Locate the cell with the specified text and output its [X, Y] center coordinate. 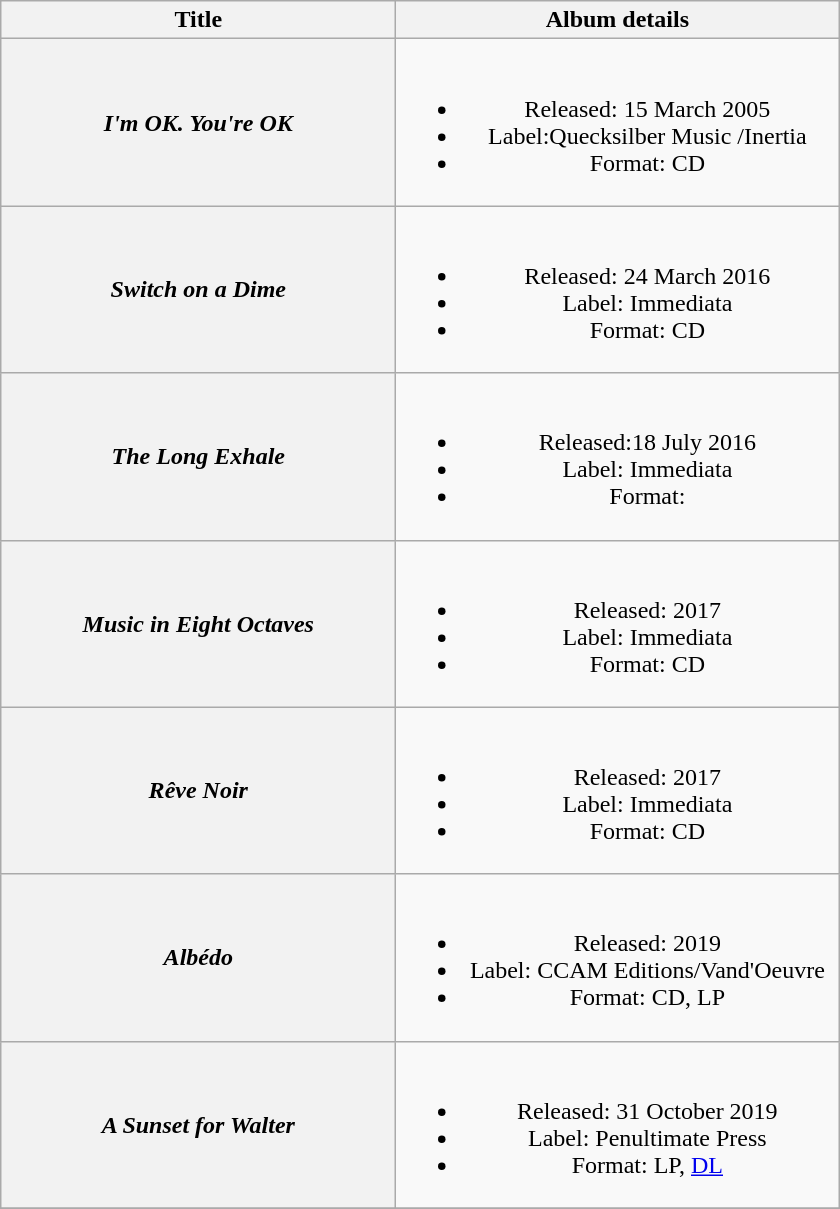
Title [198, 20]
Switch on a Dime [198, 290]
Music in Eight Octaves [198, 624]
Rêve Noir [198, 790]
Released: 15 March 2005Label:Quecksilber Music /InertiaFormat: CD [618, 122]
A Sunset for Walter [198, 1124]
The Long Exhale [198, 456]
Albédo [198, 958]
I'm OK. You're OK [198, 122]
Released: 24 March 2016Label: Immediata Format: CD [618, 290]
Album details [618, 20]
Released: 2019Label: CCAM Editions/Vand'Oeuvre Format: CD, LP [618, 958]
Released:18 July 2016Label: Immediata Format: [618, 456]
Released: 31 October 2019Label: Penultimate Press Format: LP, DL [618, 1124]
